Detect which cell encompasses the target text, then output its (X, Y) center coordinate. 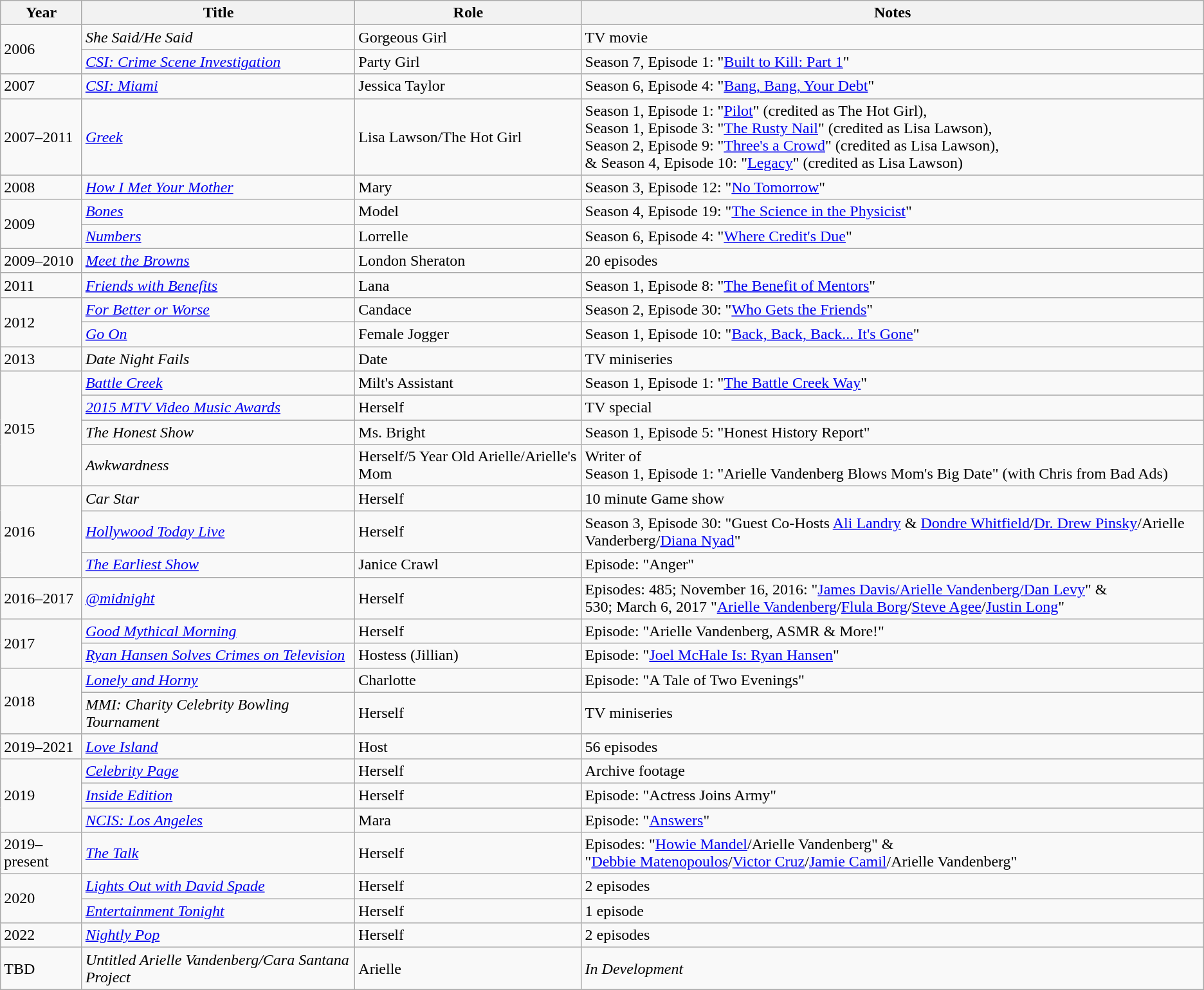
Season 1, Episode 8: "The Benefit of Mentors" (893, 285)
TBD (41, 969)
Battle Creek (218, 383)
2007 (41, 86)
20 episodes (893, 261)
2011 (41, 285)
London Sheraton (468, 261)
2007–2011 (41, 136)
Writer ofSeason 1, Episode 1: "Arielle Vandenberg Blows Mom's Big Date" (with Chris from Bad Ads) (893, 466)
Episode: "Joel McHale Is: Ryan Hansen" (893, 655)
TV movie (893, 37)
Celebrity Page (218, 771)
Charlotte (468, 680)
Archive footage (893, 771)
2012 (41, 322)
Season 4, Episode 19: "The Science in the Physicist" (893, 212)
Episode: "Actress Joins Army" (893, 795)
Lights Out with David Spade (218, 886)
Season 3, Episode 30: "Guest Co-Hosts Ali Landry & Dondre Whitfield/Dr. Drew Pinsky/Arielle Vanderberg/Diana Nyad" (893, 531)
Host (468, 746)
Party Girl (468, 62)
How I Met Your Mother (218, 187)
Janice Crawl (468, 565)
The Honest Show (218, 432)
The Talk (218, 853)
Gorgeous Girl (468, 37)
Lana (468, 285)
Car Star (218, 499)
10 minute Game show (893, 499)
Season 1, Episode 10: "Back, Back, Back... It's Gone" (893, 334)
2008 (41, 187)
Friends with Benefits (218, 285)
Season 2, Episode 30: "Who Gets the Friends" (893, 309)
2018 (41, 701)
2019–present (41, 853)
Greek (218, 136)
Season 1, Episode 1: "The Battle Creek Way" (893, 383)
Ms. Bright (468, 432)
CSI: Miami (218, 86)
Season 6, Episode 4: "Bang, Bang, Your Debt" (893, 86)
Female Jogger (468, 334)
For Better or Worse (218, 309)
Inside Edition (218, 795)
Jessica Taylor (468, 86)
In Development (893, 969)
Season 7, Episode 1: "Built to Kill: Part 1" (893, 62)
Good Mythical Morning (218, 631)
Untitled Arielle Vandenberg/Cara Santana Project (218, 969)
Meet the Browns (218, 261)
Candace (468, 309)
Hostess (Jillian) (468, 655)
MMI: Charity Celebrity Bowling Tournament (218, 713)
Ryan Hansen Solves Crimes on Television (218, 655)
Go On (218, 334)
2006 (41, 50)
Episode: "Anger" (893, 565)
Arielle (468, 969)
Mary (468, 187)
Season 3, Episode 12: "No Tomorrow" (893, 187)
Season 1, Episode 5: "Honest History Report" (893, 432)
Love Island (218, 746)
2015 (41, 428)
@midnight (218, 598)
2016–2017 (41, 598)
Awkwardness (218, 466)
Entertainment Tonight (218, 911)
Episode: "Arielle Vandenberg, ASMR & More!" (893, 631)
Lisa Lawson/The Hot Girl (468, 136)
Model (468, 212)
Lonely and Horny (218, 680)
Milt's Assistant (468, 383)
Lorrelle (468, 236)
CSI: Crime Scene Investigation (218, 62)
2020 (41, 899)
Episode: "Answers" (893, 820)
Bones (218, 212)
Date Night Fails (218, 358)
Season 6, Episode 4: "Where Credit's Due" (893, 236)
2009 (41, 224)
2009–2010 (41, 261)
Notes (893, 13)
Nightly Pop (218, 935)
1 episode (893, 911)
She Said/He Said (218, 37)
2013 (41, 358)
NCIS: Los Angeles (218, 820)
Title (218, 13)
The Earliest Show (218, 565)
Date (468, 358)
2019–2021 (41, 746)
Herself/5 Year Old Arielle/Arielle's Mom (468, 466)
Numbers (218, 236)
2022 (41, 935)
2015 MTV Video Music Awards (218, 408)
Role (468, 13)
2016 (41, 531)
TV special (893, 408)
Episode: "A Tale of Two Evenings" (893, 680)
2017 (41, 643)
2019 (41, 795)
56 episodes (893, 746)
Hollywood Today Live (218, 531)
Episodes: "Howie Mandel/Arielle Vandenberg" &"Debbie Matenopoulos/Victor Cruz/Jamie Camil/Arielle Vandenberg" (893, 853)
Year (41, 13)
Mara (468, 820)
